Extract the [X, Y] coordinate from the center of the cell holding the provided text.  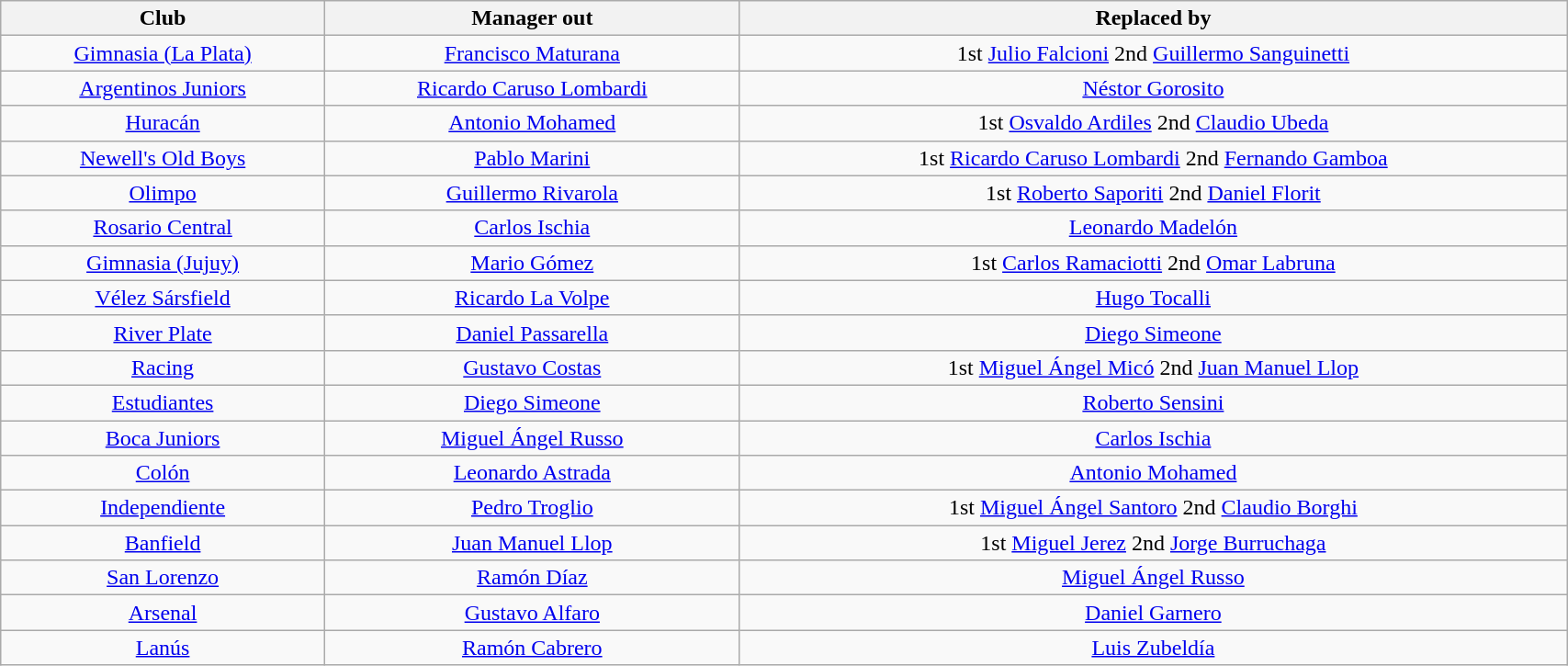
Gustavo Costas [532, 367]
1st Miguel Ángel Santoro 2nd Claudio Borghi [1153, 508]
Hugo Tocalli [1153, 298]
Newell's Old Boys [164, 158]
Roberto Sensini [1153, 402]
Colón [164, 473]
Gimnasia (La Plata) [164, 53]
Arsenal [164, 613]
Ramón Díaz [532, 578]
Vélez Sársfield [164, 298]
Rosario Central [164, 228]
Ramón Cabrero [532, 648]
Pedro Troglio [532, 508]
Racing [164, 367]
Replaced by [1153, 18]
1st Osvaldo Ardiles 2nd Claudio Ubeda [1153, 123]
River Plate [164, 333]
Banfield [164, 543]
Leonardo Astrada [532, 473]
1st Roberto Saporiti 2nd Daniel Florit [1153, 193]
Mario Gómez [532, 263]
Ricardo Caruso Lombardi [532, 88]
Club [164, 18]
Ricardo La Volpe [532, 298]
Juan Manuel Llop [532, 543]
Luis Zubeldía [1153, 648]
Boca Juniors [164, 438]
Olimpo [164, 193]
Huracán [164, 123]
Francisco Maturana [532, 53]
Lanús [164, 648]
Gustavo Alfaro [532, 613]
Manager out [532, 18]
1st Ricardo Caruso Lombardi 2nd Fernando Gamboa [1153, 158]
1st Miguel Jerez 2nd Jorge Burruchaga [1153, 543]
1st Julio Falcioni 2nd Guillermo Sanguinetti [1153, 53]
San Lorenzo [164, 578]
Leonardo Madelón [1153, 228]
Pablo Marini [532, 158]
Argentinos Juniors [164, 88]
Daniel Passarella [532, 333]
1st Miguel Ángel Micó 2nd Juan Manuel Llop [1153, 367]
Gimnasia (Jujuy) [164, 263]
Néstor Gorosito [1153, 88]
Independiente [164, 508]
Estudiantes [164, 402]
Daniel Garnero [1153, 613]
1st Carlos Ramaciotti 2nd Omar Labruna [1153, 263]
Guillermo Rivarola [532, 193]
